Return (x, y) of the center of cell containing provided text 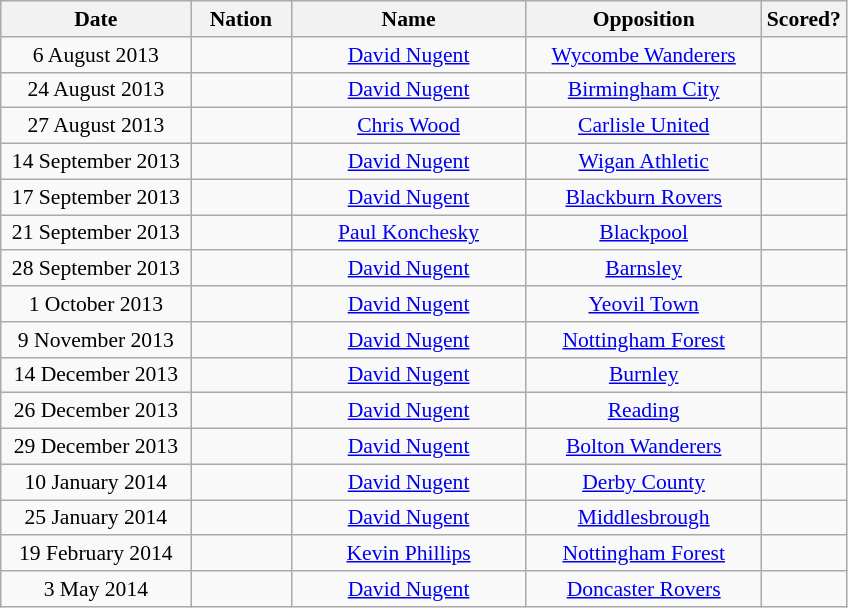
27 August 2013 (96, 126)
17 September 2013 (96, 197)
Chris Wood (408, 126)
6 August 2013 (96, 55)
Kevin Phillips (408, 554)
Derby County (644, 482)
Barnsley (644, 269)
9 November 2013 (96, 340)
Date (96, 19)
Burnley (644, 375)
Reading (644, 411)
Middlesbrough (644, 518)
3 May 2014 (96, 589)
Yeovil Town (644, 304)
Carlisle United (644, 126)
14 September 2013 (96, 162)
Blackpool (644, 233)
29 December 2013 (96, 447)
Paul Konchesky (408, 233)
Wycombe Wanderers (644, 55)
24 August 2013 (96, 90)
26 December 2013 (96, 411)
1 October 2013 (96, 304)
Wigan Athletic (644, 162)
10 January 2014 (96, 482)
28 September 2013 (96, 269)
Doncaster Rovers (644, 589)
Name (408, 19)
19 February 2014 (96, 554)
25 January 2014 (96, 518)
Bolton Wanderers (644, 447)
14 December 2013 (96, 375)
Blackburn Rovers (644, 197)
21 September 2013 (96, 233)
Opposition (644, 19)
Scored? (804, 19)
Nation (241, 19)
Birmingham City (644, 90)
